Detect which cell encompasses the target text, then output its [X, Y] center coordinate. 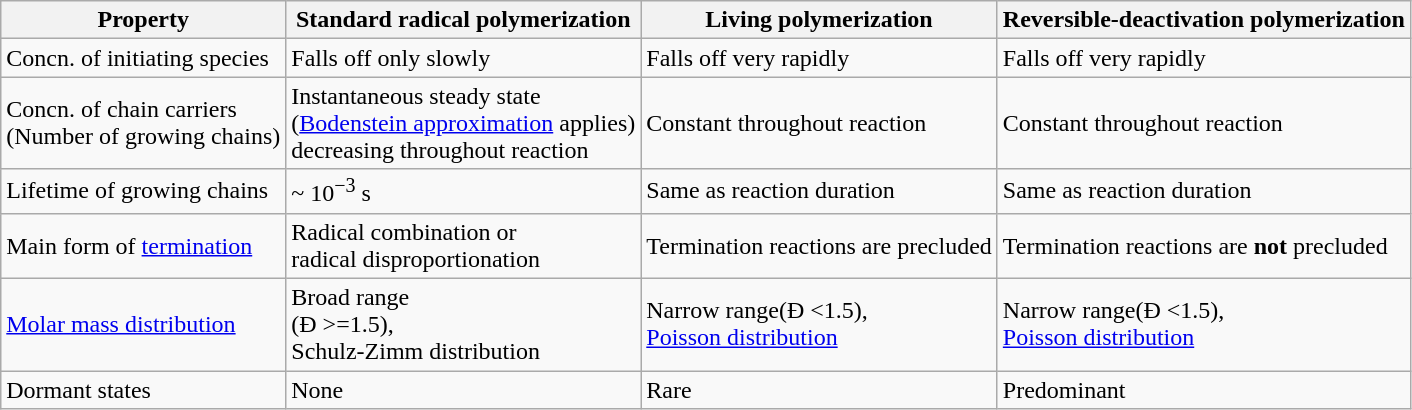
Termination reactions are not precluded [1204, 246]
Standard radical polymerization [464, 20]
Concn. of initiating species [144, 58]
None [464, 390]
Dormant states [144, 390]
Rare [820, 390]
Living polymerization [820, 20]
Radical combination orradical disproportionation [464, 246]
Broad range(Ð >=1.5), Schulz-Zimm distribution [464, 325]
Main form of termination [144, 246]
Lifetime of growing chains [144, 192]
Termination reactions are precluded [820, 246]
Predominant [1204, 390]
Molar mass distribution [144, 325]
Concn. of chain carriers(Number of growing chains) [144, 123]
Property [144, 20]
~ 10−3 s [464, 192]
Falls off only slowly [464, 58]
Reversible-deactivation polymerization [1204, 20]
Instantaneous steady state(Bodenstein approximation applies) decreasing throughout reaction [464, 123]
